For the text-containing cell, return its midpoint in (X, Y) coordinate format. 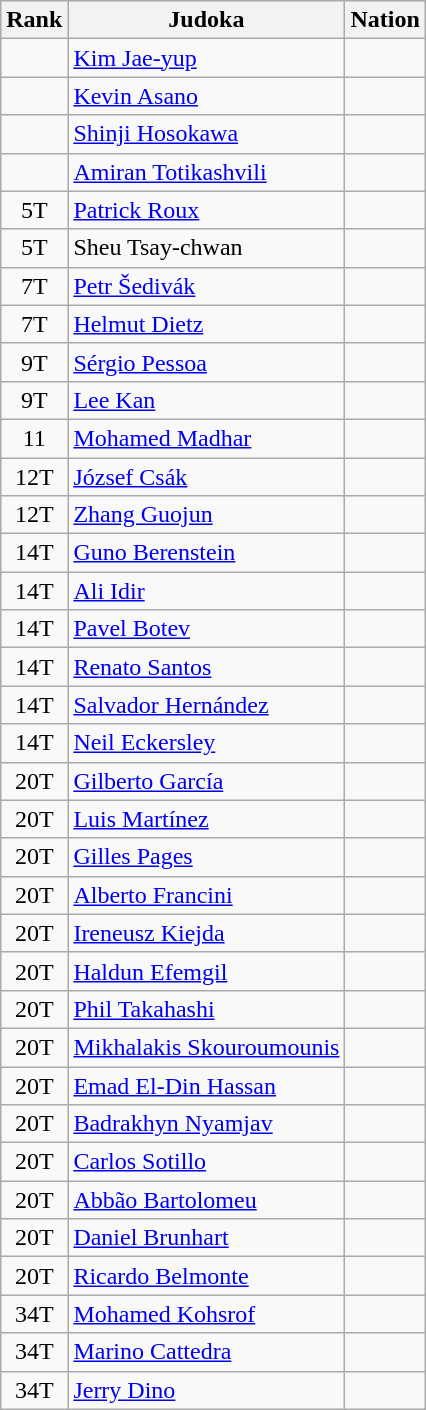
Jerry Dino (206, 1390)
Lee Kan (206, 400)
Ricardo Belmonte (206, 1276)
Mohamed Kohsrof (206, 1314)
Carlos Sotillo (206, 1162)
Emad El-Din Hassan (206, 1085)
Kevin Asano (206, 96)
Salvador Hernández (206, 705)
Petr Šedivák (206, 286)
Judoka (206, 20)
Neil Eckersley (206, 743)
Mohamed Madhar (206, 438)
Luis Martínez (206, 819)
Abbão Bartolomeu (206, 1200)
Amiran Totikashvili (206, 172)
Gilles Pages (206, 857)
Ireneusz Kiejda (206, 933)
Kim Jae-yup (206, 58)
Patrick Roux (206, 210)
11 (34, 438)
Marino Cattedra (206, 1352)
Badrakhyn Nyamjav (206, 1124)
Pavel Botev (206, 629)
Mikhalakis Skouroumounis (206, 1047)
Daniel Brunhart (206, 1238)
Gilberto García (206, 781)
Alberto Francini (206, 895)
Sérgio Pessoa (206, 362)
Shinji Hosokawa (206, 134)
Haldun Efemgil (206, 971)
Nation (385, 20)
Phil Takahashi (206, 1009)
Ali Idir (206, 591)
Rank (34, 20)
Renato Santos (206, 667)
József Csák (206, 477)
Helmut Dietz (206, 324)
Guno Berenstein (206, 553)
Zhang Guojun (206, 515)
Sheu Tsay-chwan (206, 248)
